Detect which cell encompasses the target text, then output its [X, Y] center coordinate. 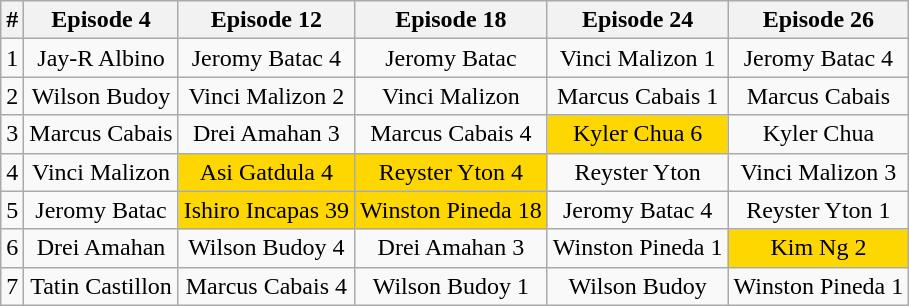
Marcus Cabais 1 [638, 96]
Kyler Chua 6 [638, 134]
Episode 12 [266, 20]
2 [12, 96]
# [12, 20]
Tatin Castillon [101, 286]
1 [12, 58]
Vinci Malizon 1 [638, 58]
4 [12, 172]
Episode 4 [101, 20]
Reyster Yton [638, 172]
Drei Amahan [101, 248]
7 [12, 286]
Episode 24 [638, 20]
3 [12, 134]
Wilson Budoy 4 [266, 248]
Jay-R Albino [101, 58]
5 [12, 210]
6 [12, 248]
Kyler Chua [818, 134]
Winston Pineda 18 [452, 210]
Ishiro Incapas 39 [266, 210]
Wilson Budoy 1 [452, 286]
Asi Gatdula 4 [266, 172]
Kim Ng 2 [818, 248]
Vinci Malizon 2 [266, 96]
Episode 26 [818, 20]
Reyster Yton 1 [818, 210]
Reyster Yton 4 [452, 172]
Episode 18 [452, 20]
Vinci Malizon 3 [818, 172]
